Identify which cell holds the provided text, then report its (X, Y) central coordinate. 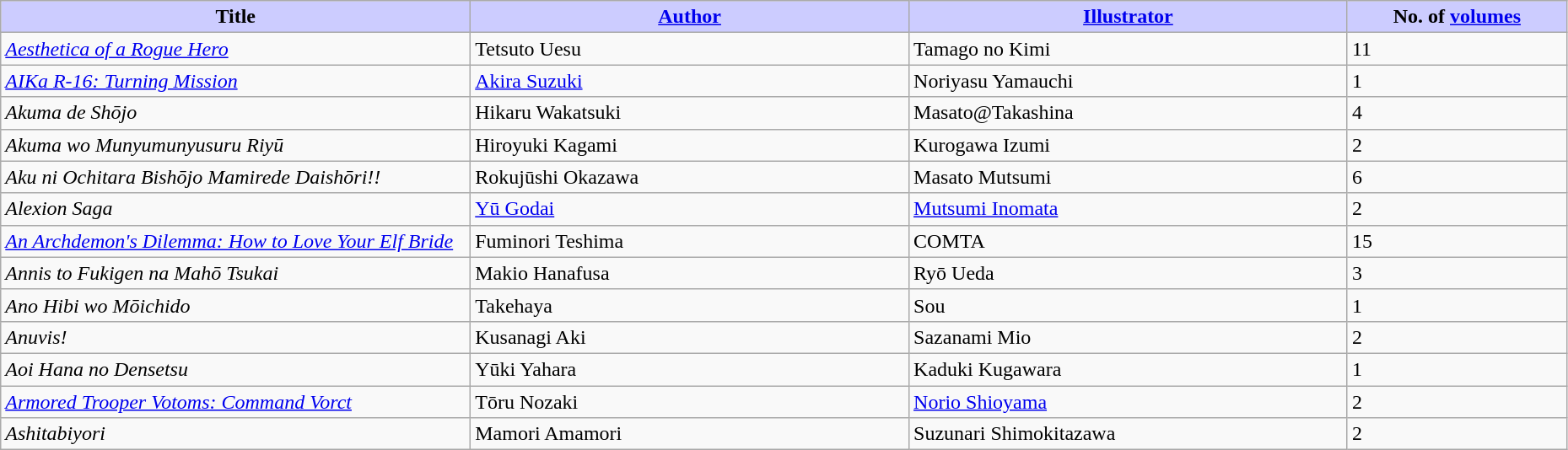
Mutsumi Inomata (1129, 209)
Tōru Nozaki (690, 402)
6 (1457, 177)
Illustrator (1129, 17)
Annis to Fukigen na Mahō Tsukai (236, 273)
Ano Hibi wo Mōichido (236, 305)
Author (690, 17)
Aku ni Ochitara Bishōjo Mamirede Daishōri!! (236, 177)
Takehaya (690, 305)
Alexion Saga (236, 209)
Noriyasu Yamauchi (1129, 81)
Aoi Hana no Densetsu (236, 369)
Kurogawa Izumi (1129, 145)
Yū Godai (690, 209)
Sou (1129, 305)
15 (1457, 241)
Hikaru Wakatsuki (690, 113)
Fuminori Teshima (690, 241)
Sazanami Mio (1129, 337)
11 (1457, 49)
Makio Hanafusa (690, 273)
Akuma wo Munyumunyusuru Riyū (236, 145)
An Archdemon's Dilemma: How to Love Your Elf Bride (236, 241)
Ashitabiyori (236, 434)
Aesthetica of a Rogue Hero (236, 49)
Armored Trooper Votoms: Command Vorct (236, 402)
Kusanagi Aki (690, 337)
No. of volumes (1457, 17)
Akuma de Shōjo (236, 113)
Kaduki Kugawara (1129, 369)
4 (1457, 113)
Masato@Takashina (1129, 113)
Rokujūshi Okazawa (690, 177)
Suzunari Shimokitazawa (1129, 434)
Tetsuto Uesu (690, 49)
Mamori Amamori (690, 434)
Norio Shioyama (1129, 402)
COMTA (1129, 241)
Ryō Ueda (1129, 273)
Anuvis! (236, 337)
Hiroyuki Kagami (690, 145)
Tamago no Kimi (1129, 49)
Akira Suzuki (690, 81)
AIKa R-16: Turning Mission (236, 81)
Masato Mutsumi (1129, 177)
3 (1457, 273)
Title (236, 17)
Yūki Yahara (690, 369)
